Return the [x, y] coordinate for the center point of the cell that contains the specified text.  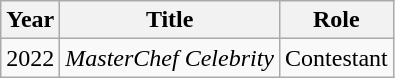
Role [337, 20]
2022 [30, 58]
Year [30, 20]
Contestant [337, 58]
MasterChef Celebrity [170, 58]
Title [170, 20]
